Return the [x, y] coordinate for the center point of the cell that contains the specified text.  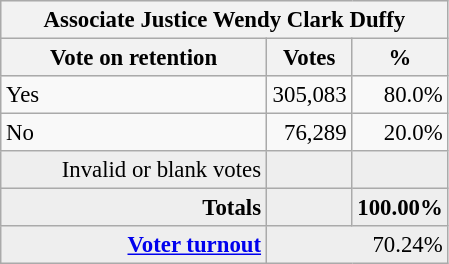
Yes [134, 95]
100.00% [400, 208]
Totals [134, 208]
Votes [309, 58]
Vote on retention [134, 58]
% [400, 58]
20.0% [400, 133]
70.24% [357, 245]
No [134, 133]
Invalid or blank votes [134, 170]
80.0% [400, 95]
76,289 [309, 133]
Associate Justice Wendy Clark Duffy [224, 20]
Voter turnout [134, 245]
305,083 [309, 95]
